From the cell containing the given text, extract its center point as [X, Y] coordinate. 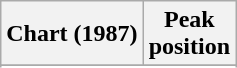
Chart (1987) [72, 34]
Peakposition [189, 34]
